Determine the (X, Y) coordinate at the center of the cell enclosing the given text.  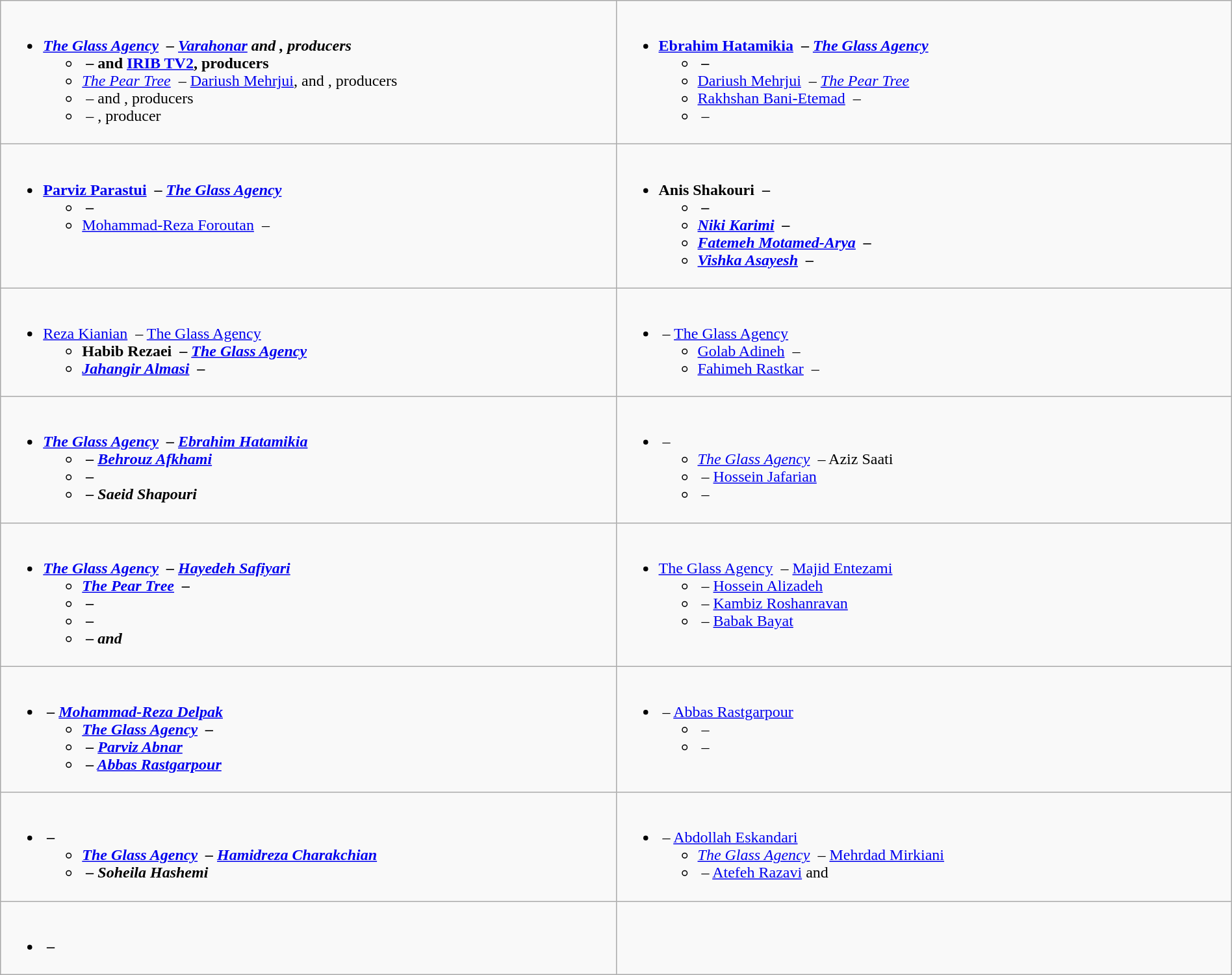
Anis Shakouri – – Niki Karimi – Fatemeh Motamed-Arya – Vishka Asayesh – (924, 216)
The Glass Agency – Majid Entezami – Hossein Alizadeh – Kambiz Roshanravan – Babak Bayat (924, 594)
– (308, 937)
– The Glass Agency – Aziz Saati – Hossein Jafarian – (924, 460)
Ebrahim Hatamikia – The Glass Agency – Dariush Mehrjui – The Pear TreeRakhshan Bani-Etemad – – (924, 73)
– Mohammad-Reza DelpakThe Glass Agency – – Parviz Abnar – Abbas Rastgarpour (308, 729)
– The Glass Agency – Hamidreza Charakchian – Soheila Hashemi (308, 846)
Parviz Parastui – The Glass Agency – Mohammad-Reza Foroutan – (308, 216)
Reza Kianian – The Glass AgencyHabib Rezaei – The Glass AgencyJahangir Almasi – (308, 342)
The Glass Agency – Varahonar and , producers – and IRIB TV2, producersThe Pear Tree – Dariush Mehrjui, and , producers – and , producers – , producer (308, 73)
The Glass Agency – Ebrahim Hatamikia – Behrouz Afkhami – – Saeid Shapouri (308, 460)
– Abbas Rastgarpour – – (924, 729)
– Abdollah EskandariThe Glass Agency – Mehrdad Mirkiani – Atefeh Razavi and (924, 846)
The Glass Agency – Hayedeh SafiyariThe Pear Tree – – – – and (308, 594)
– The Glass AgencyGolab Adineh – Fahimeh Rastkar – (924, 342)
